Pinpoint the cell where the given text exists, returning its [X, Y] midpoint coordinate. 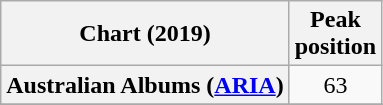
63 [335, 85]
Australian Albums (ARIA) [145, 85]
Chart (2019) [145, 34]
Peakposition [335, 34]
